Provide the (x, y) coordinate of the cell's center where the given text is located.  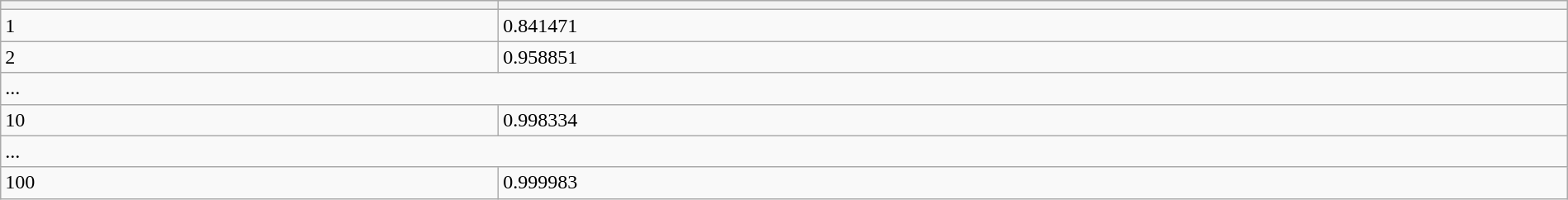
0.958851 (1034, 57)
0.841471 (1034, 26)
2 (250, 57)
0.999983 (1034, 183)
0.998334 (1034, 120)
100 (250, 183)
10 (250, 120)
1 (250, 26)
